Extract the [X, Y] coordinate from the center of the cell holding the provided text.  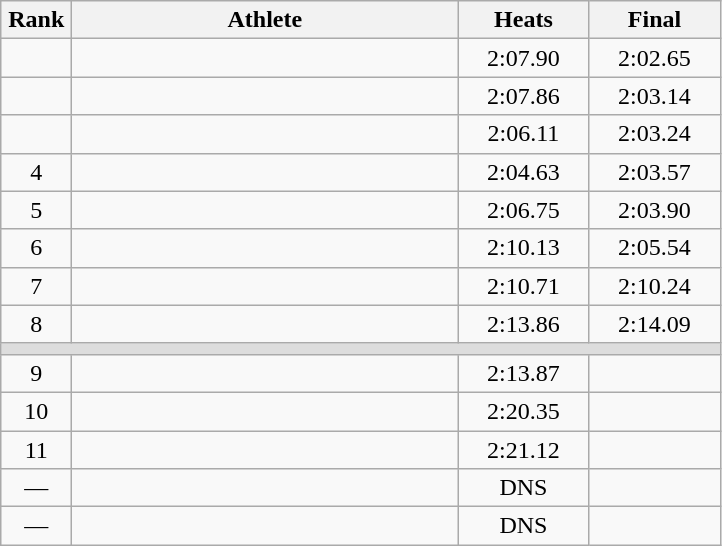
2:20.35 [524, 411]
2:06.75 [524, 210]
2:07.90 [524, 58]
5 [36, 210]
2:02.65 [654, 58]
8 [36, 324]
2:21.12 [524, 449]
2:06.11 [524, 134]
7 [36, 286]
4 [36, 172]
Final [654, 20]
2:03.14 [654, 96]
2:14.09 [654, 324]
2:03.57 [654, 172]
2:13.86 [524, 324]
Heats [524, 20]
9 [36, 373]
6 [36, 248]
2:10.24 [654, 286]
2:10.13 [524, 248]
10 [36, 411]
2:10.71 [524, 286]
2:05.54 [654, 248]
2:03.24 [654, 134]
Rank [36, 20]
2:04.63 [524, 172]
11 [36, 449]
Athlete [265, 20]
2:13.87 [524, 373]
2:07.86 [524, 96]
2:03.90 [654, 210]
